Provide the (x, y) coordinate of the cell's center where the given text is located.  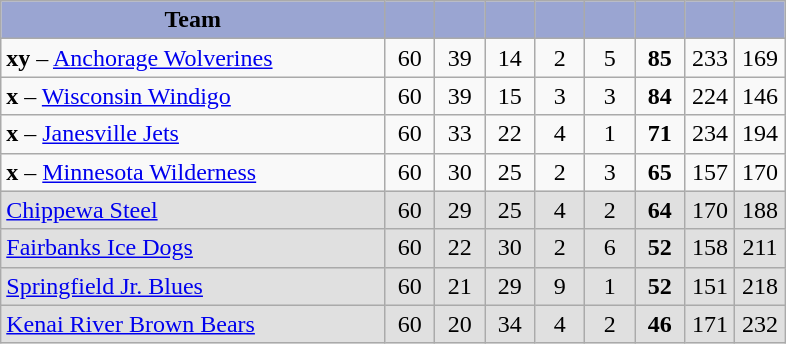
218 (760, 286)
194 (760, 134)
224 (710, 96)
Chippewa Steel (193, 210)
15 (510, 96)
14 (510, 58)
84 (660, 96)
Springfield Jr. Blues (193, 286)
171 (710, 324)
Fairbanks Ice Dogs (193, 248)
6 (610, 248)
151 (710, 286)
71 (660, 134)
9 (560, 286)
157 (710, 172)
33 (460, 134)
x – Janesville Jets (193, 134)
146 (760, 96)
158 (710, 248)
34 (510, 324)
x – Wisconsin Windigo (193, 96)
Team (193, 20)
5 (610, 58)
188 (760, 210)
169 (760, 58)
21 (460, 286)
234 (710, 134)
232 (760, 324)
20 (460, 324)
211 (760, 248)
233 (710, 58)
65 (660, 172)
46 (660, 324)
64 (660, 210)
85 (660, 58)
xy – Anchorage Wolverines (193, 58)
x – Minnesota Wilderness (193, 172)
Kenai River Brown Bears (193, 324)
